Scan for the cell matching the given text and deliver its (x, y) coordinate at center. 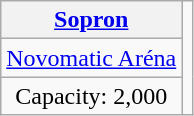
Capacity: 2,000 (92, 96)
Sopron (92, 20)
Novomatic Aréna (92, 58)
